Return (x, y) of the center of cell containing provided text 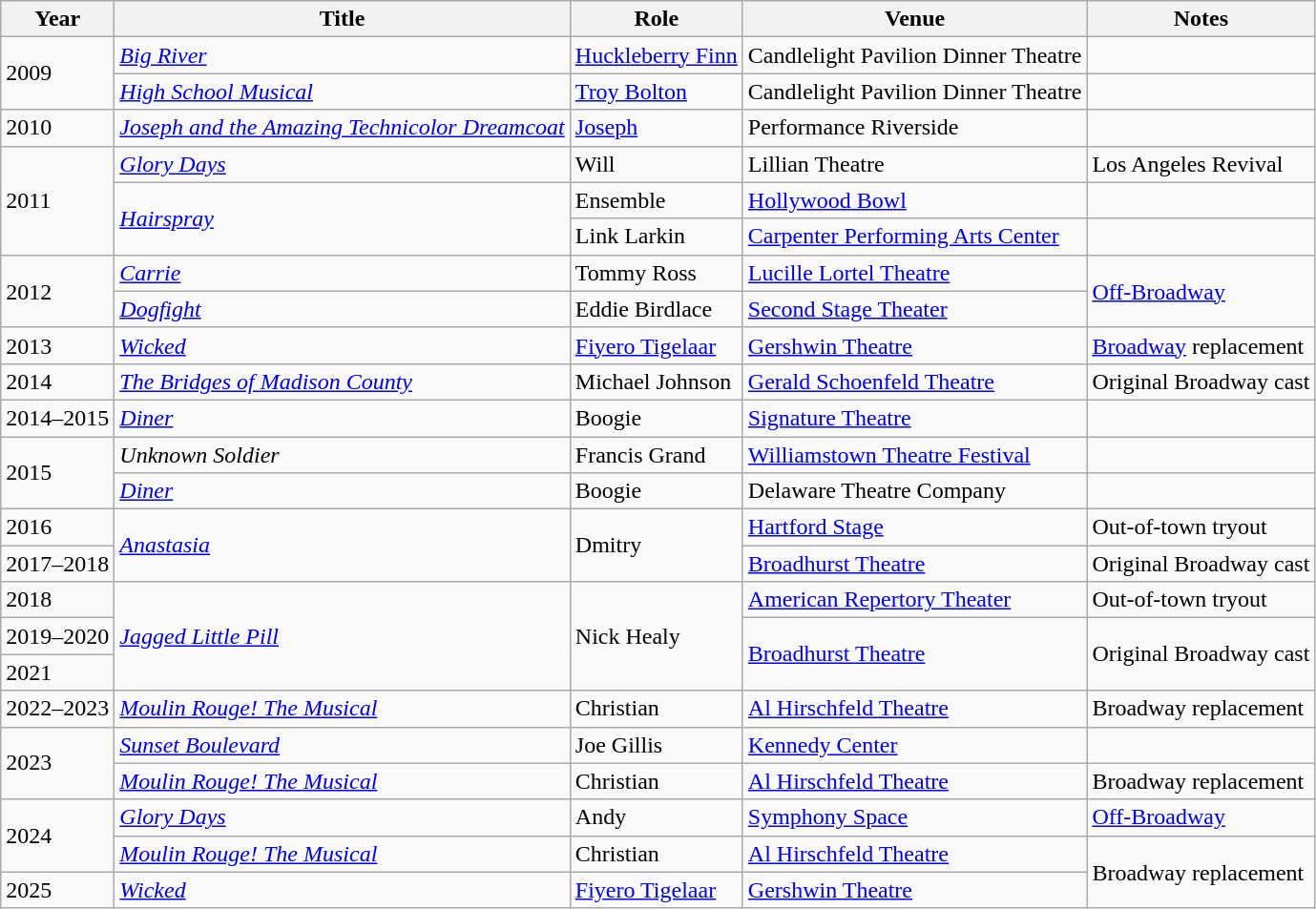
Anastasia (342, 546)
2017–2018 (57, 564)
Huckleberry Finn (657, 55)
Los Angeles Revival (1201, 164)
2010 (57, 128)
Troy Bolton (657, 92)
Notes (1201, 19)
Unknown Soldier (342, 455)
Big River (342, 55)
Carpenter Performing Arts Center (914, 237)
Lillian Theatre (914, 164)
Signature Theatre (914, 418)
Gerald Schoenfeld Theatre (914, 382)
Ensemble (657, 200)
2014 (57, 382)
Performance Riverside (914, 128)
Kennedy Center (914, 745)
The Bridges of Madison County (342, 382)
Joe Gillis (657, 745)
2009 (57, 73)
Eddie Birdlace (657, 309)
2011 (57, 200)
2016 (57, 527)
2012 (57, 291)
2025 (57, 890)
American Repertory Theater (914, 600)
Title (342, 19)
Lucille Lortel Theatre (914, 273)
2024 (57, 836)
2019–2020 (57, 636)
Jagged Little Pill (342, 636)
Symphony Space (914, 817)
Carrie (342, 273)
2015 (57, 473)
Dogfight (342, 309)
Williamstown Theatre Festival (914, 455)
Year (57, 19)
Sunset Boulevard (342, 745)
2021 (57, 672)
2018 (57, 600)
Second Stage Theater (914, 309)
2013 (57, 345)
Dmitry (657, 546)
Joseph and the Amazing Technicolor Dreamcoat (342, 128)
High School Musical (342, 92)
2022–2023 (57, 709)
Hartford Stage (914, 527)
2023 (57, 763)
Nick Healy (657, 636)
Venue (914, 19)
Andy (657, 817)
Hollywood Bowl (914, 200)
Hairspray (342, 218)
Role (657, 19)
Tommy Ross (657, 273)
Link Larkin (657, 237)
Michael Johnson (657, 382)
2014–2015 (57, 418)
Delaware Theatre Company (914, 491)
Will (657, 164)
Joseph (657, 128)
Francis Grand (657, 455)
